Find where the given text appears and provide that cell's center as [X, Y] coordinate. 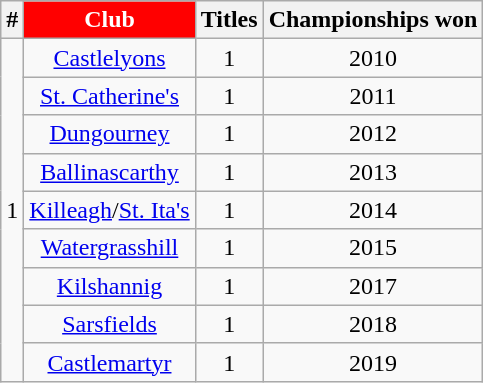
2015 [373, 248]
2012 [373, 134]
2011 [373, 96]
2013 [373, 172]
Titles [229, 20]
2017 [373, 286]
Kilshannig [110, 286]
Club [110, 20]
2018 [373, 324]
Sarsfields [110, 324]
Championships won [373, 20]
Ballinascarthy [110, 172]
St. Catherine's [110, 96]
2019 [373, 362]
# [12, 20]
Castlemartyr [110, 362]
Killeagh/St. Ita's [110, 210]
Castlelyons [110, 58]
2010 [373, 58]
Dungourney [110, 134]
Watergrasshill [110, 248]
2014 [373, 210]
